Determine the [X, Y] coordinate at the center of the cell enclosing the given text.  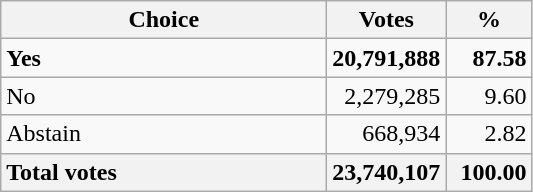
Yes [164, 58]
2,279,285 [386, 96]
668,934 [386, 134]
23,740,107 [386, 172]
% [489, 20]
Abstain [164, 134]
9.60 [489, 96]
Total votes [164, 172]
2.82 [489, 134]
Choice [164, 20]
20,791,888 [386, 58]
No [164, 96]
87.58 [489, 58]
Votes [386, 20]
100.00 [489, 172]
